Find where the given text appears and provide that cell's center as [x, y] coordinate. 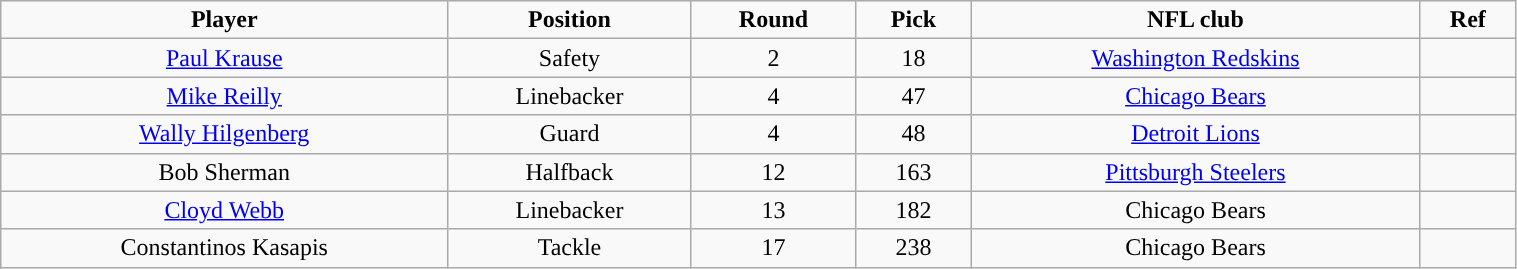
13 [774, 210]
Position [570, 20]
182 [914, 210]
Pittsburgh Steelers [1195, 172]
Mike Reilly [224, 96]
Ref [1468, 20]
Detroit Lions [1195, 134]
Constantinos Kasapis [224, 248]
48 [914, 134]
17 [774, 248]
Washington Redskins [1195, 58]
Halfback [570, 172]
2 [774, 58]
Round [774, 20]
238 [914, 248]
47 [914, 96]
Bob Sherman [224, 172]
NFL club [1195, 20]
Guard [570, 134]
Tackle [570, 248]
Safety [570, 58]
Player [224, 20]
Cloyd Webb [224, 210]
18 [914, 58]
Wally Hilgenberg [224, 134]
Paul Krause [224, 58]
Pick [914, 20]
163 [914, 172]
12 [774, 172]
